For the text-containing cell, return its midpoint in [x, y] coordinate format. 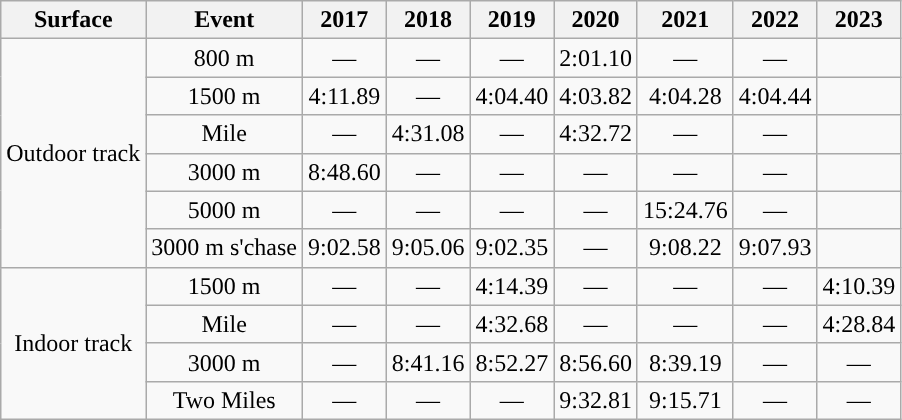
3000 m s'chase [224, 248]
9:07.93 [775, 248]
4:32.68 [512, 324]
2019 [512, 20]
8:39.19 [685, 362]
2017 [344, 20]
9:05.06 [428, 248]
15:24.76 [685, 210]
4:31.08 [428, 134]
8:56.60 [596, 362]
4:10.39 [859, 286]
8:52.27 [512, 362]
9:02.35 [512, 248]
Two Miles [224, 400]
Indoor track [74, 343]
2021 [685, 20]
2020 [596, 20]
8:41.16 [428, 362]
2023 [859, 20]
800 m [224, 58]
Outdoor track [74, 153]
4:04.28 [685, 96]
2:01.10 [596, 58]
4:28.84 [859, 324]
5000 m [224, 210]
9:02.58 [344, 248]
9:08.22 [685, 248]
Surface [74, 20]
4:14.39 [512, 286]
4:32.72 [596, 134]
4:03.82 [596, 96]
4:04.40 [512, 96]
Event [224, 20]
2018 [428, 20]
9:32.81 [596, 400]
4:11.89 [344, 96]
4:04.44 [775, 96]
9:15.71 [685, 400]
2022 [775, 20]
8:48.60 [344, 172]
